Pinpoint the cell where the given text exists, returning its (x, y) midpoint coordinate. 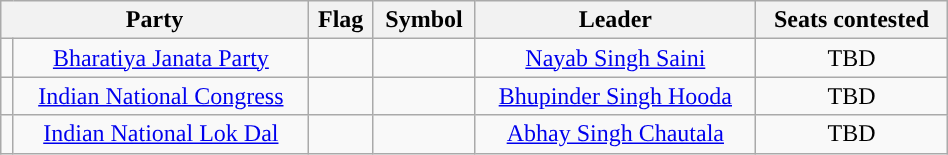
Symbol (424, 20)
Nayab Singh Saini (616, 58)
Flag (340, 20)
Seats contested (852, 20)
Leader (616, 20)
Party (155, 20)
Abhay Singh Chautala (616, 134)
Bharatiya Janata Party (160, 58)
Indian National Congress (160, 96)
Indian National Lok Dal (160, 134)
Bhupinder Singh Hooda (616, 96)
